Capture the cell that displays the provided text and extract its (x, y) central coordinate. 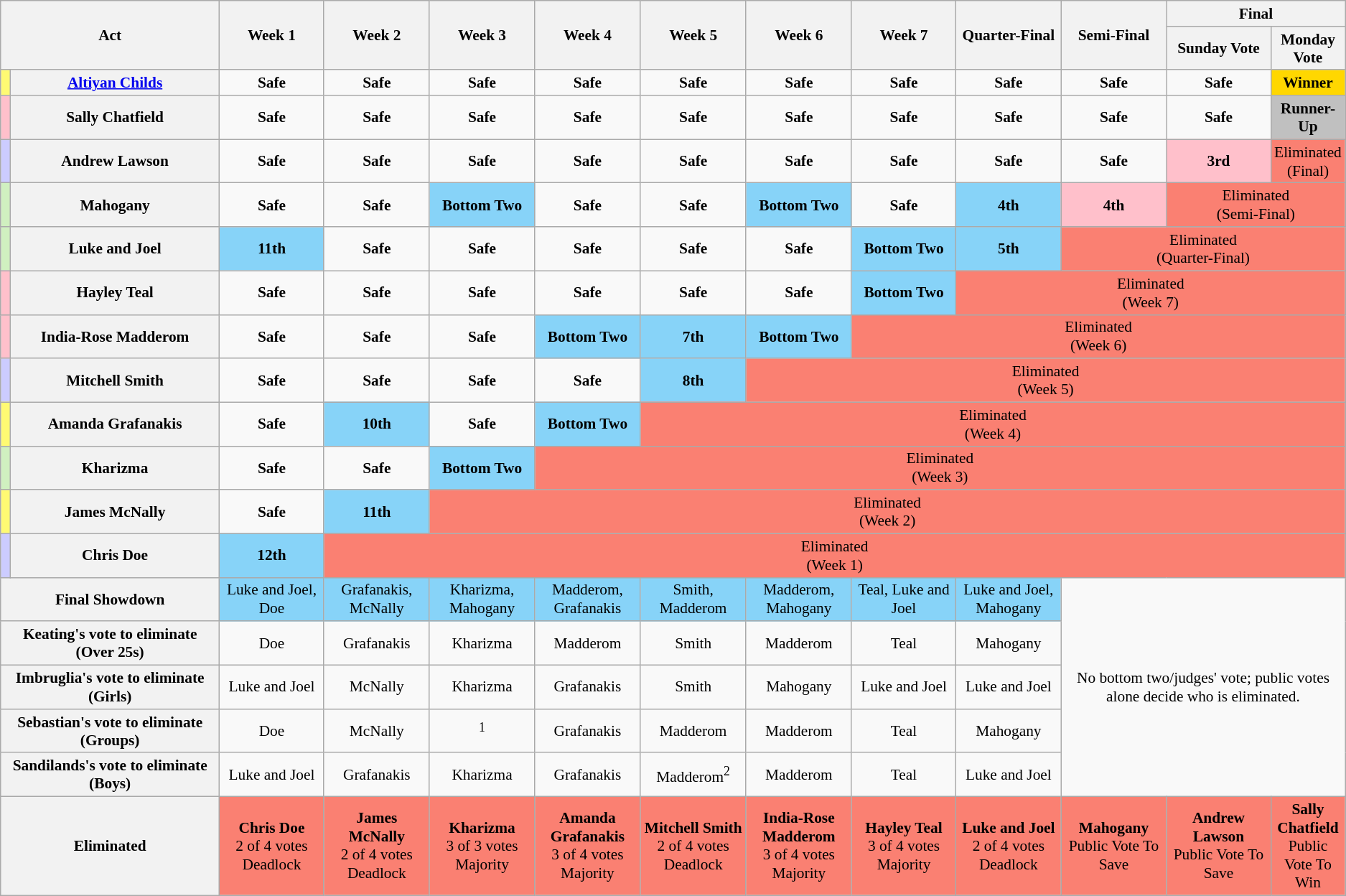
Hayley Teal3 of 4 votesMajority (903, 846)
Keating's vote to eliminate (Over 25s) (111, 643)
Kharizma, Mahogany (482, 599)
Eliminated(Week 2) (887, 511)
3rd (1219, 161)
1 (482, 731)
Week 7 (903, 36)
Madderom2 (693, 775)
No bottom two/judges' vote; public votes alone decide who is eliminated. (1203, 686)
Eliminated(Week 6) (1098, 336)
Smith, Madderom (693, 599)
Amanda Grafanakis (115, 424)
Amanda Grafanakis3 of 4 votesMajority (587, 846)
Imbruglia's vote to eliminate (Girls) (111, 686)
Sally Chatfield (115, 118)
Eliminated(Final) (1308, 161)
Teal, Luke and Joel (903, 599)
India-Rose Madderom (115, 336)
Eliminated(Week 5) (1045, 381)
Kharizma3 of 3 votesMajority (482, 846)
10th (376, 424)
Sally ChatfieldPublic Vote To Win (1308, 846)
Quarter-Final (1009, 36)
Sandilands's vote to eliminate (Boys) (111, 775)
Chris Doe (115, 556)
Winner (1308, 83)
Final Showdown (111, 599)
Altiyan Childs (115, 83)
12th (272, 556)
Eliminated(Semi-Final) (1256, 205)
Andrew LawsonPublic Vote To Save (1219, 846)
Final (1256, 14)
Eliminated(Week 3) (940, 468)
Madderom, Mahogany (798, 599)
Week 2 (376, 36)
Runner-Up (1308, 118)
Week 1 (272, 36)
8th (693, 381)
Week 6 (798, 36)
Eliminated(Week 1) (834, 556)
Hayley Teal (115, 293)
Week 5 (693, 36)
Luke and Joel2 of 4 votesDeadlock (1009, 846)
Chris Doe2 of 4 votesDeadlock (272, 846)
Mitchell Smith (115, 381)
Luke and Joel, Doe (272, 599)
Eliminated (111, 846)
Eliminated(Week 7) (1151, 293)
James McNally2 of 4 votesDeadlock (376, 846)
Week 3 (482, 36)
Monday Vote (1308, 49)
Week 4 (587, 36)
Madderom, Grafanakis (587, 599)
Act (111, 36)
Andrew Lawson (115, 161)
5th (1009, 248)
Mitchell Smith2 of 4 votesDeadlock (693, 846)
7th (693, 336)
James McNally (115, 511)
Semi-Final (1114, 36)
Sebastian's vote to eliminate (Groups) (111, 731)
Grafanakis, McNally (376, 599)
Eliminated(Quarter-Final) (1203, 248)
Sunday Vote (1219, 49)
MahoganyPublic Vote To Save (1114, 846)
India-Rose Madderom3 of 4 votesMajority (798, 846)
Luke and Joel, Mahogany (1009, 599)
Eliminated(Week 4) (993, 424)
